Locate the cell with the specified text and output its (X, Y) center coordinate. 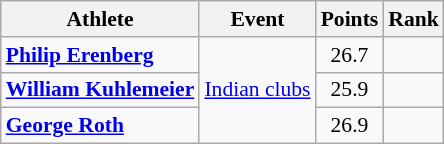
Rank (414, 19)
Event (257, 19)
Indian clubs (257, 90)
Points (350, 19)
George Roth (100, 126)
William Kuhlemeier (100, 90)
26.9 (350, 126)
26.7 (350, 55)
25.9 (350, 90)
Philip Erenberg (100, 55)
Athlete (100, 19)
